Return [x, y] of the center of cell containing provided text 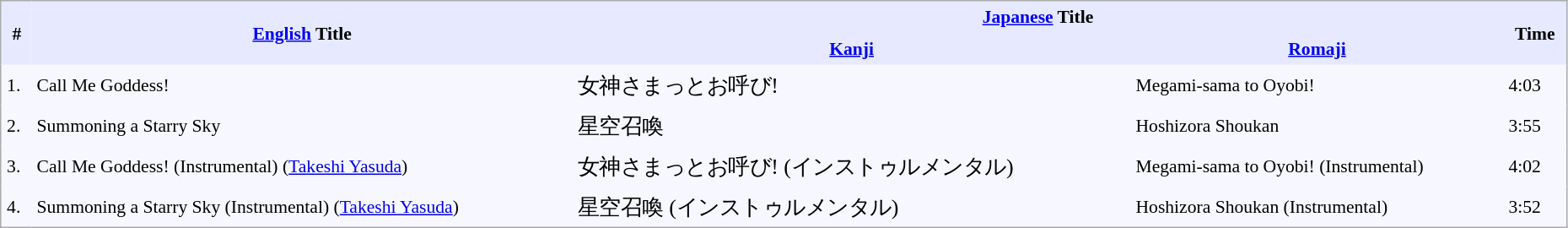
Romaji [1317, 49]
3:55 [1535, 125]
3:52 [1535, 206]
English Title [302, 33]
4:02 [1535, 166]
Megami-sama to Oyobi! (Instrumental) [1317, 166]
3. [16, 166]
星空召喚 [852, 125]
Summoning a Starry Sky (Instrumental) (Takeshi Yasuda) [302, 206]
Megami-sama to Oyobi! [1317, 84]
1. [16, 84]
星空召喚 (インストゥルメンタル) [852, 206]
Kanji [852, 49]
Hoshizora Shoukan [1317, 125]
4:03 [1535, 84]
女神さまっとお呼び! [852, 84]
2. [16, 125]
女神さまっとお呼び! (インストゥルメンタル) [852, 166]
Summoning a Starry Sky [302, 125]
Hoshizora Shoukan (Instrumental) [1317, 206]
Call Me Goddess! (Instrumental) (Takeshi Yasuda) [302, 166]
Time [1535, 33]
4. [16, 206]
# [16, 33]
Call Me Goddess! [302, 84]
Japanese Title [1038, 17]
